Extract the (X, Y) coordinate from the center of the cell holding the provided text.  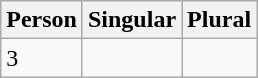
Singular (132, 20)
3 (42, 58)
Person (42, 20)
Plural (220, 20)
